Output the [x, y] coordinate of the center of the cell containing the given text.  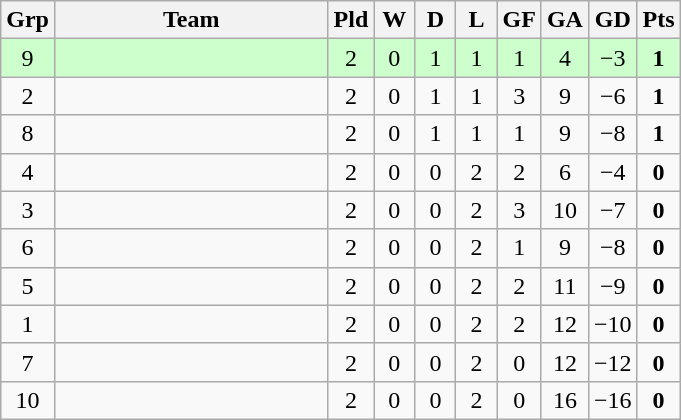
Grp [28, 20]
−9 [612, 286]
W [394, 20]
−12 [612, 362]
−3 [612, 58]
5 [28, 286]
Pts [658, 20]
GD [612, 20]
11 [564, 286]
Team [191, 20]
−6 [612, 96]
−10 [612, 324]
L [476, 20]
D [436, 20]
−16 [612, 400]
8 [28, 134]
7 [28, 362]
GA [564, 20]
−4 [612, 172]
Pld [351, 20]
GF [519, 20]
16 [564, 400]
−7 [612, 210]
